Return the [X, Y] coordinate for the center point of the cell that contains the specified text.  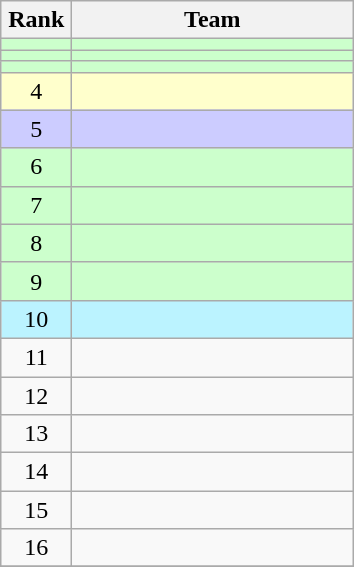
11 [36, 357]
15 [36, 510]
7 [36, 205]
13 [36, 434]
9 [36, 281]
6 [36, 167]
16 [36, 548]
Rank [36, 20]
5 [36, 129]
4 [36, 91]
8 [36, 243]
14 [36, 472]
10 [36, 319]
12 [36, 395]
Team [212, 20]
